Identify which cell holds the provided text, then report its [x, y] central coordinate. 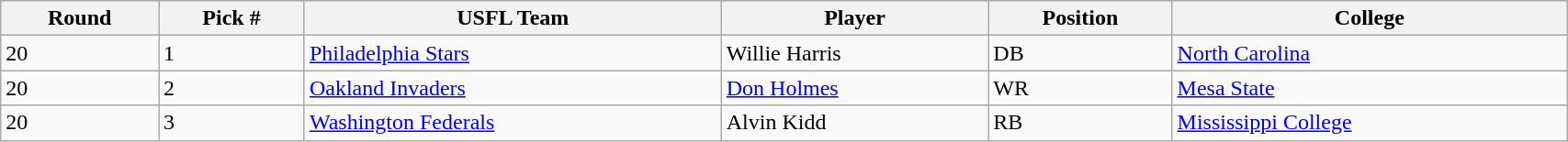
USFL Team [513, 18]
Mesa State [1370, 88]
DB [1080, 53]
Mississippi College [1370, 123]
Washington Federals [513, 123]
College [1370, 18]
2 [231, 88]
1 [231, 53]
3 [231, 123]
WR [1080, 88]
Willie Harris [854, 53]
Round [80, 18]
Player [854, 18]
Oakland Invaders [513, 88]
Pick # [231, 18]
North Carolina [1370, 53]
Philadelphia Stars [513, 53]
Position [1080, 18]
RB [1080, 123]
Don Holmes [854, 88]
Alvin Kidd [854, 123]
